Scan for the cell matching the given text and deliver its (X, Y) coordinate at center. 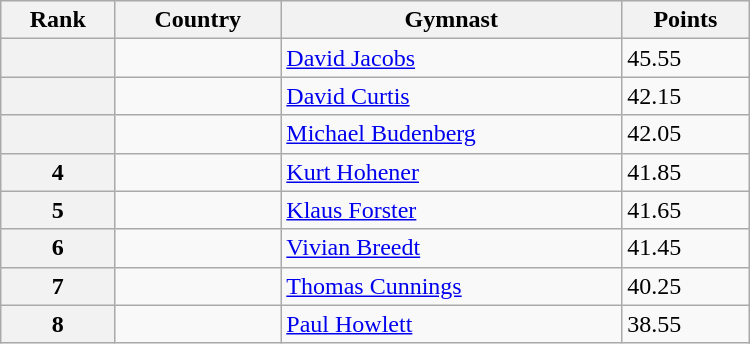
8 (58, 324)
5 (58, 210)
Points (686, 20)
David Curtis (452, 96)
38.55 (686, 324)
41.65 (686, 210)
Gymnast (452, 20)
41.45 (686, 248)
7 (58, 286)
45.55 (686, 58)
Klaus Forster (452, 210)
Rank (58, 20)
42.15 (686, 96)
41.85 (686, 172)
Vivian Breedt (452, 248)
Paul Howlett (452, 324)
6 (58, 248)
Country (198, 20)
42.05 (686, 134)
40.25 (686, 286)
David Jacobs (452, 58)
4 (58, 172)
Thomas Cunnings (452, 286)
Kurt Hohener (452, 172)
Michael Budenberg (452, 134)
